Return (X, Y) of the center of cell containing provided text 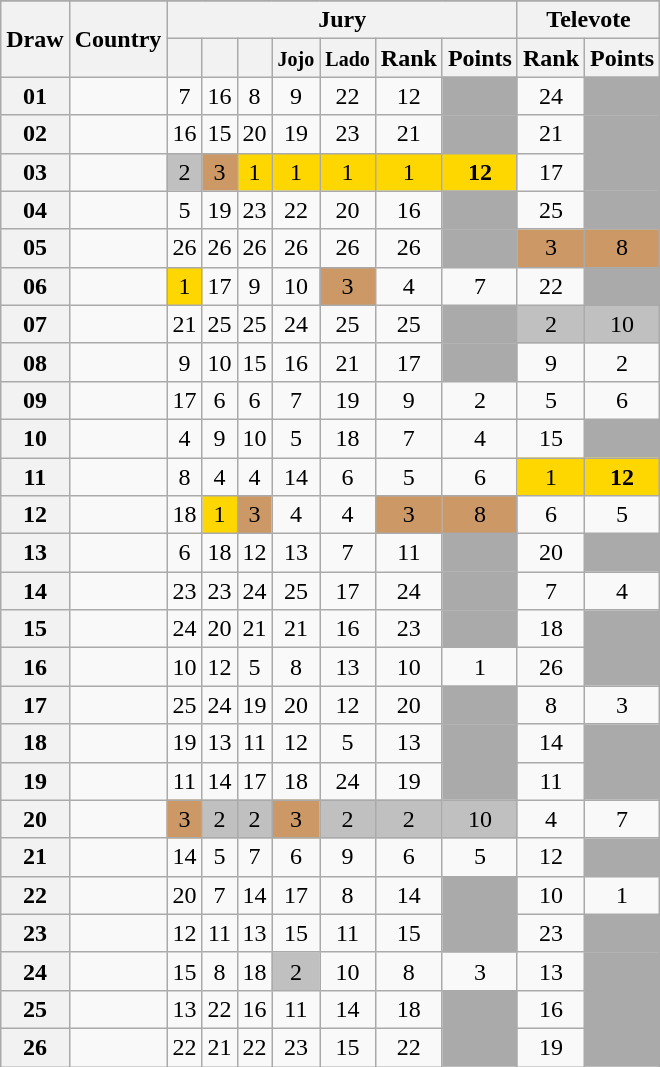
01 (35, 96)
02 (35, 134)
Jury (342, 20)
06 (35, 286)
09 (35, 400)
03 (35, 172)
Country (118, 39)
07 (35, 324)
Televote (588, 20)
Lado (348, 58)
Jojo (296, 58)
04 (35, 210)
Draw (35, 39)
05 (35, 248)
08 (35, 362)
